Scan for the cell matching the given text and deliver its (x, y) coordinate at center. 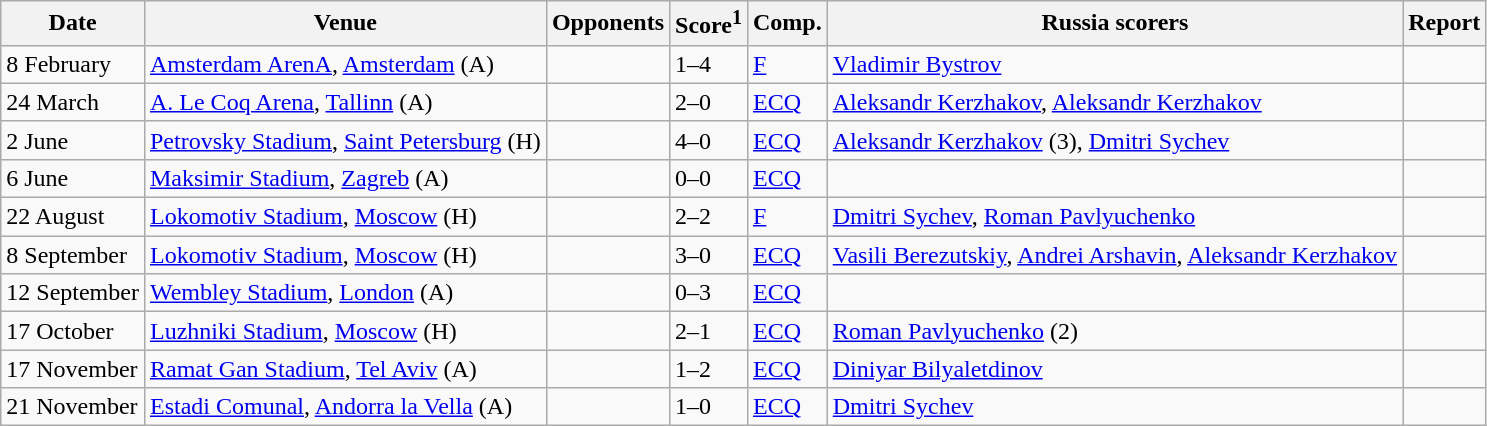
12 September (73, 293)
21 November (73, 407)
Ramat Gan Stadium, Tel Aviv (A) (345, 369)
Amsterdam ArenA, Amsterdam (A) (345, 64)
22 August (73, 217)
Venue (345, 24)
Wembley Stadium, London (A) (345, 293)
4–0 (709, 140)
2–0 (709, 102)
Estadi Comunal, Andorra la Vella (A) (345, 407)
2–1 (709, 331)
Vasili Berezutskiy, Andrei Arshavin, Aleksandr Kerzhakov (1114, 255)
1–4 (709, 64)
Aleksandr Kerzhakov, Aleksandr Kerzhakov (1114, 102)
1–0 (709, 407)
2 June (73, 140)
6 June (73, 178)
Dmitri Sychev, Roman Pavlyuchenko (1114, 217)
Date (73, 24)
Russia scorers (1114, 24)
3–0 (709, 255)
A. Le Coq Arena, Tallinn (A) (345, 102)
24 March (73, 102)
Report (1444, 24)
1–2 (709, 369)
17 October (73, 331)
Comp. (787, 24)
Maksimir Stadium, Zagreb (A) (345, 178)
Dmitri Sychev (1114, 407)
Luzhniki Stadium, Moscow (H) (345, 331)
Diniyar Bilyaletdinov (1114, 369)
Roman Pavlyuchenko (2) (1114, 331)
Aleksandr Kerzhakov (3), Dmitri Sychev (1114, 140)
17 November (73, 369)
Vladimir Bystrov (1114, 64)
8 February (73, 64)
Opponents (608, 24)
0–0 (709, 178)
0–3 (709, 293)
Score1 (709, 24)
2–2 (709, 217)
Petrovsky Stadium, Saint Petersburg (H) (345, 140)
8 September (73, 255)
